For the text-containing cell, return its midpoint in (x, y) coordinate format. 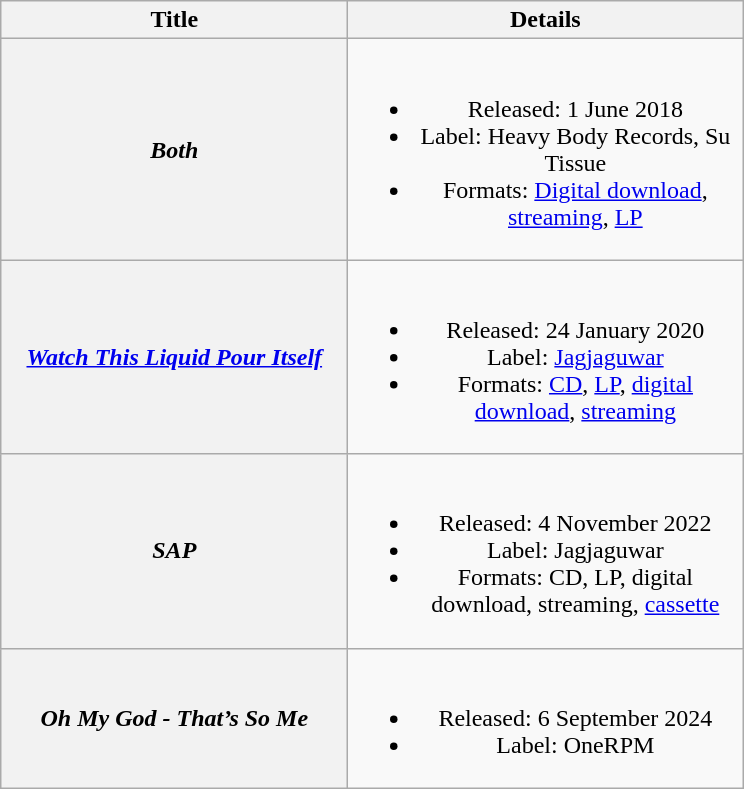
Both (174, 150)
Released: 6 September 2024Label: OneRPM (546, 718)
SAP (174, 551)
Details (546, 20)
Title (174, 20)
Oh My God - That’s So Me (174, 718)
Released: 1 June 2018Label: Heavy Body Records, Su TissueFormats: Digital download, streaming, LP (546, 150)
Released: 24 January 2020Label: JagjaguwarFormats: CD, LP, digital download, streaming (546, 357)
Watch This Liquid Pour Itself (174, 357)
Released: 4 November 2022Label: JagjaguwarFormats: CD, LP, digital download, streaming, cassette (546, 551)
